Locate the cell with the specified text and output its (x, y) center coordinate. 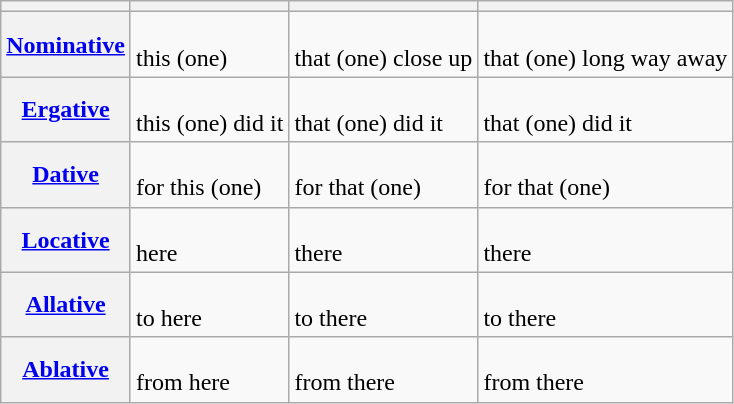
that (one) long way away (606, 44)
Allative (66, 304)
Dative (66, 174)
to here (209, 304)
Locative (66, 240)
that (one) close up (384, 44)
Ablative (66, 370)
from here (209, 370)
Ergative (66, 110)
for this (one) (209, 174)
this (one) did it (209, 110)
here (209, 240)
Nominative (66, 44)
this (one) (209, 44)
